Search for the cell housing the specified text and yield its (x, y) center coordinate. 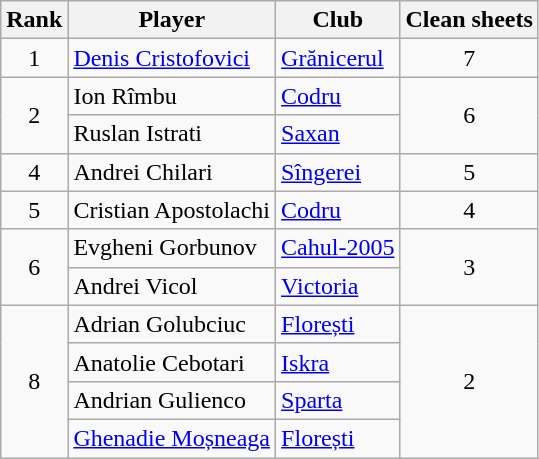
Evgheni Gorbunov (172, 248)
Adrian Golubciuc (172, 324)
Cristian Apostolachi (172, 210)
Saxan (338, 134)
Club (338, 20)
Andrian Gulienco (172, 400)
7 (469, 58)
Grănicerul (338, 58)
Sîngerei (338, 172)
Victoria (338, 286)
3 (469, 267)
Ion Rîmbu (172, 96)
Player (172, 20)
Iskra (338, 362)
Cahul-2005 (338, 248)
Denis Cristofovici (172, 58)
Sparta (338, 400)
Ruslan Istrati (172, 134)
1 (34, 58)
Ghenadie Moșneaga (172, 438)
Rank (34, 20)
8 (34, 381)
Anatolie Cebotari (172, 362)
Andrei Chilari (172, 172)
Andrei Vicol (172, 286)
Clean sheets (469, 20)
